Return the (X, Y) coordinate for the center point of the cell that contains the specified text.  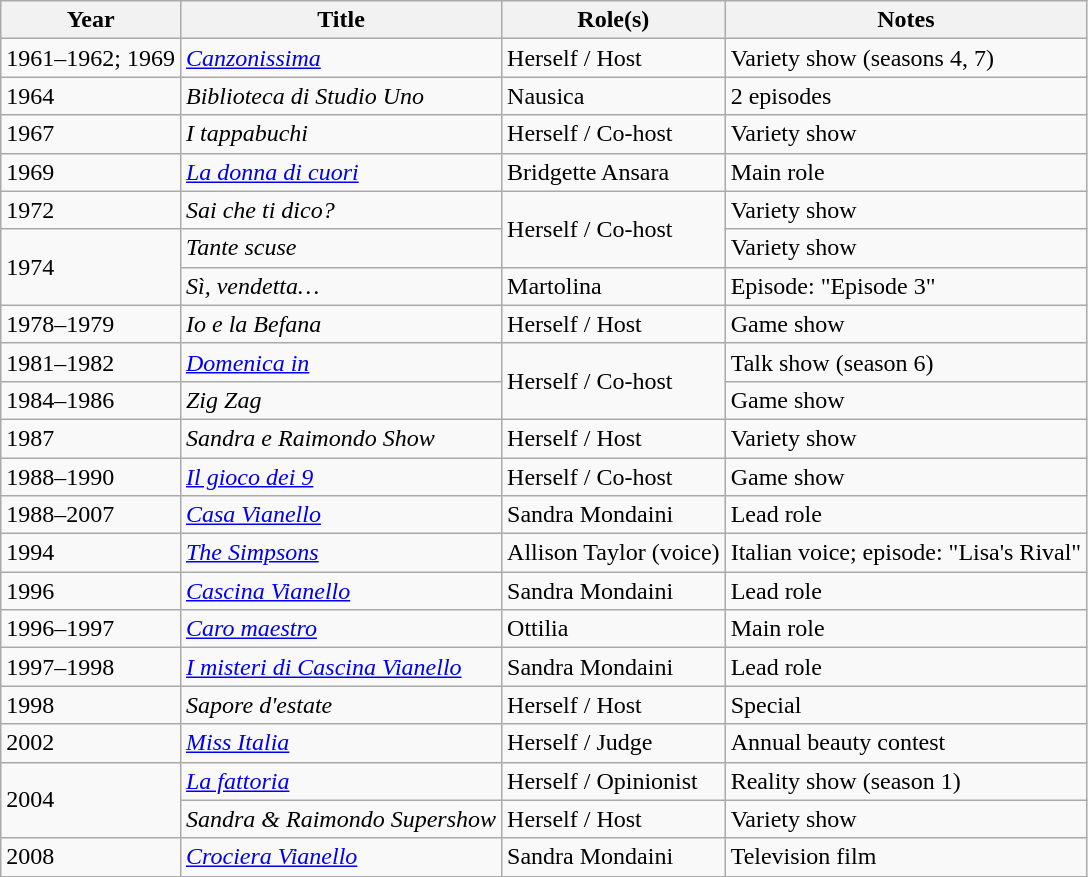
2004 (91, 800)
Allison Taylor (voice) (614, 553)
Cascina Vianello (340, 591)
1972 (91, 210)
1964 (91, 96)
Reality show (season 1) (906, 781)
Herself / Judge (614, 743)
Tante scuse (340, 248)
Miss Italia (340, 743)
2 episodes (906, 96)
Sandra & Raimondo Supershow (340, 819)
Herself / Opinionist (614, 781)
Notes (906, 20)
Io e la Befana (340, 324)
I misteri di Cascina Vianello (340, 667)
Caro maestro (340, 629)
1998 (91, 705)
Television film (906, 857)
Biblioteca di Studio Uno (340, 96)
Domenica in (340, 362)
Sandra e Raimondo Show (340, 438)
Annual beauty contest (906, 743)
Casa Vianello (340, 515)
1996–1997 (91, 629)
Crociera Vianello (340, 857)
Il gioco dei 9 (340, 477)
Variety show (seasons 4, 7) (906, 58)
1961–1962; 1969 (91, 58)
Nausica (614, 96)
1967 (91, 134)
2008 (91, 857)
Year (91, 20)
1997–1998 (91, 667)
La donna di cuori (340, 172)
Sì, vendetta… (340, 286)
1988–1990 (91, 477)
Sapore d'estate (340, 705)
1987 (91, 438)
1988–2007 (91, 515)
1974 (91, 267)
Title (340, 20)
The Simpsons (340, 553)
Special (906, 705)
Episode: "Episode 3" (906, 286)
1994 (91, 553)
I tappabuchi (340, 134)
2002 (91, 743)
Role(s) (614, 20)
1981–1982 (91, 362)
Talk show (season 6) (906, 362)
Martolina (614, 286)
1978–1979 (91, 324)
1996 (91, 591)
Zig Zag (340, 400)
Canzonissima (340, 58)
La fattoria (340, 781)
Bridgette Ansara (614, 172)
1984–1986 (91, 400)
Sai che ti dico? (340, 210)
Ottilia (614, 629)
1969 (91, 172)
Italian voice; episode: "Lisa's Rival" (906, 553)
